Extract the [x, y] coordinate from the center of the cell holding the provided text.  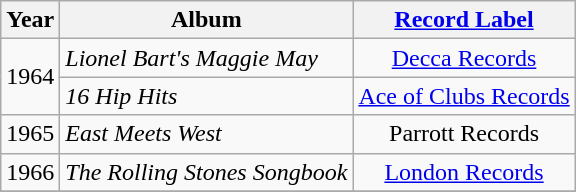
Year [30, 20]
1966 [30, 172]
16 Hip Hits [206, 96]
Parrott Records [464, 134]
Record Label [464, 20]
Ace of Clubs Records [464, 96]
The Rolling Stones Songbook [206, 172]
East Meets West [206, 134]
Album [206, 20]
Lionel Bart's Maggie May [206, 58]
1965 [30, 134]
London Records [464, 172]
1964 [30, 77]
Decca Records [464, 58]
